For the text-containing cell, return its midpoint in (X, Y) coordinate format. 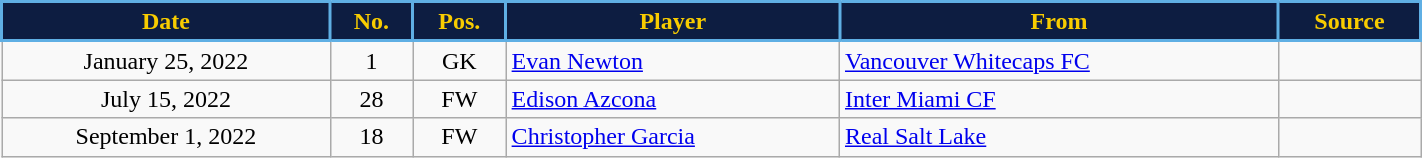
28 (371, 99)
Date (166, 22)
Inter Miami CF (1058, 99)
Pos. (459, 22)
GK (459, 60)
From (1058, 22)
18 (371, 137)
Vancouver Whitecaps FC (1058, 60)
Evan Newton (672, 60)
Real Salt Lake (1058, 137)
Player (672, 22)
1 (371, 60)
Christopher Garcia (672, 137)
September 1, 2022 (166, 137)
January 25, 2022 (166, 60)
Edison Azcona (672, 99)
No. (371, 22)
July 15, 2022 (166, 99)
Source (1349, 22)
